Provide the (X, Y) coordinate of the cell's center where the given text is located.  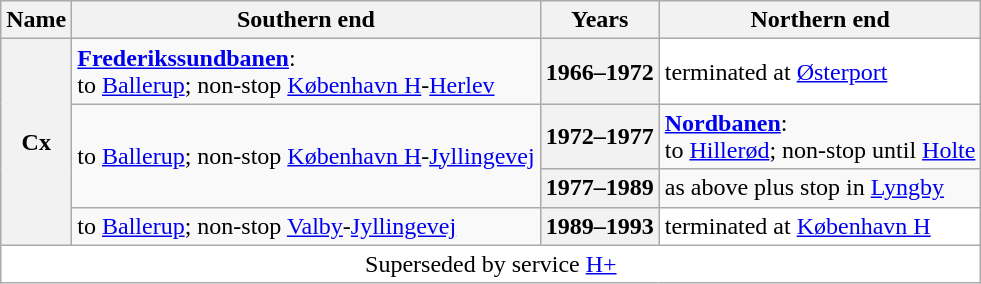
Cx (36, 142)
1977–1989 (600, 188)
1989–1993 (600, 226)
1966–1972 (600, 72)
Nordbanen: to Hillerød; non-stop until Holte (820, 136)
terminated at Østerport (820, 72)
terminated at København H (820, 226)
as above plus stop in Lyngby (820, 188)
Frederikssundbanen: to Ballerup; non-stop København H-Herlev (306, 72)
to Ballerup; non-stop København H-Jyllingevej (306, 156)
Superseded by service H+ (491, 264)
Southern end (306, 20)
to Ballerup; non-stop Valby-Jyllingevej (306, 226)
Years (600, 20)
Northern end (820, 20)
1972–1977 (600, 136)
Name (36, 20)
